Determine the [x, y] coordinate at the center of the cell enclosing the given text.  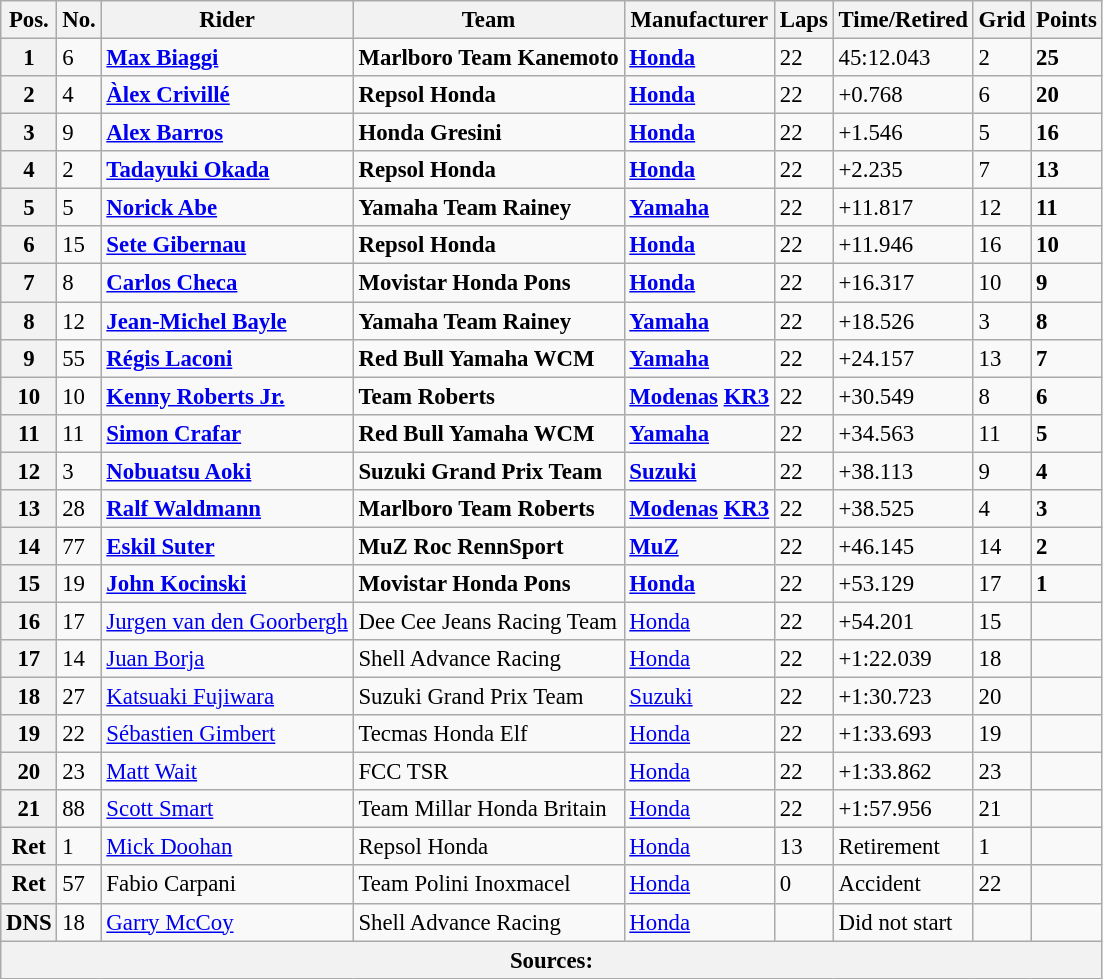
Honda Gresini [488, 133]
Max Biaggi [227, 58]
Team Polini Inoxmacel [488, 885]
Tadayuki Okada [227, 170]
Retirement [903, 847]
27 [79, 697]
Nobuatsu Aoki [227, 471]
+1:57.956 [903, 809]
Sete Gibernau [227, 245]
Laps [804, 20]
+18.526 [903, 321]
+53.129 [903, 584]
+1:30.723 [903, 697]
+38.525 [903, 509]
28 [79, 509]
88 [79, 809]
77 [79, 546]
+2.235 [903, 170]
Juan Borja [227, 659]
Tecmas Honda Elf [488, 734]
Kenny Roberts Jr. [227, 396]
Garry McCoy [227, 922]
MuZ Roc RennSport [488, 546]
Régis Laconi [227, 358]
+16.317 [903, 283]
Time/Retired [903, 20]
55 [79, 358]
Scott Smart [227, 809]
Did not start [903, 922]
Sébastien Gimbert [227, 734]
+46.145 [903, 546]
+11.946 [903, 245]
Dee Cee Jeans Racing Team [488, 621]
Team Millar Honda Britain [488, 809]
57 [79, 885]
Àlex Crivillé [227, 95]
+11.817 [903, 208]
FCC TSR [488, 772]
Mick Doohan [227, 847]
+1.546 [903, 133]
No. [79, 20]
Eskil Suter [227, 546]
Jean-Michel Bayle [227, 321]
Matt Wait [227, 772]
Fabio Carpani [227, 885]
Points [1066, 20]
Marlboro Team Roberts [488, 509]
Marlboro Team Kanemoto [488, 58]
Accident [903, 885]
Ralf Waldmann [227, 509]
Simon Crafar [227, 433]
+24.157 [903, 358]
+0.768 [903, 95]
+1:22.039 [903, 659]
Norick Abe [227, 208]
Team Roberts [488, 396]
Katsuaki Fujiwara [227, 697]
+1:33.693 [903, 734]
0 [804, 885]
DNS [29, 922]
Manufacturer [699, 20]
45:12.043 [903, 58]
+1:33.862 [903, 772]
+54.201 [903, 621]
+30.549 [903, 396]
Carlos Checa [227, 283]
Grid [1002, 20]
Sources: [552, 960]
Rider [227, 20]
Alex Barros [227, 133]
Team [488, 20]
MuZ [699, 546]
Jurgen van den Goorbergh [227, 621]
+38.113 [903, 471]
John Kocinski [227, 584]
25 [1066, 58]
+34.563 [903, 433]
Pos. [29, 20]
